Output the [X, Y] coordinate of the center of the cell containing the given text.  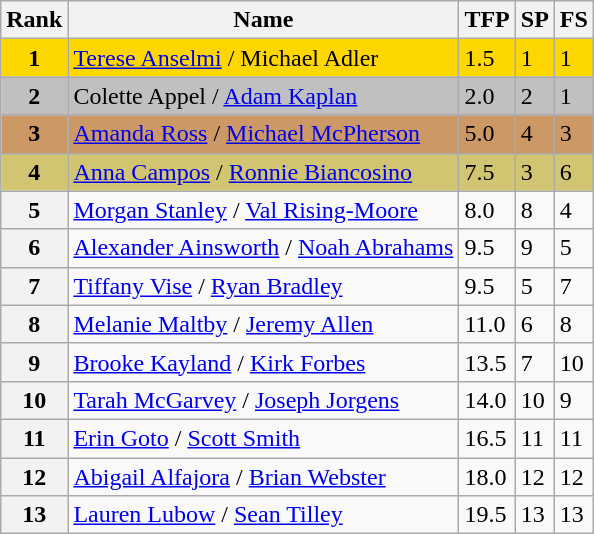
Erin Goto / Scott Smith [264, 438]
TFP [487, 20]
18.0 [487, 477]
Anna Campos / Ronnie Biancosino [264, 172]
16.5 [487, 438]
19.5 [487, 515]
2.0 [487, 96]
Terese Anselmi / Michael Adler [264, 58]
FS [574, 20]
7.5 [487, 172]
Amanda Ross / Michael McPherson [264, 134]
Name [264, 20]
13.5 [487, 362]
Rank [34, 20]
1.5 [487, 58]
Brooke Kayland / Kirk Forbes [264, 362]
Tarah McGarvey / Joseph Jorgens [264, 400]
Abigail Alfajora / Brian Webster [264, 477]
11.0 [487, 324]
SP [534, 20]
Lauren Lubow / Sean Tilley [264, 515]
Morgan Stanley / Val Rising-Moore [264, 210]
Alexander Ainsworth / Noah Abrahams [264, 248]
5.0 [487, 134]
8.0 [487, 210]
Colette Appel / Adam Kaplan [264, 96]
14.0 [487, 400]
Tiffany Vise / Ryan Bradley [264, 286]
Melanie Maltby / Jeremy Allen [264, 324]
